Determine the [x, y] coordinate at the center of the cell enclosing the given text.  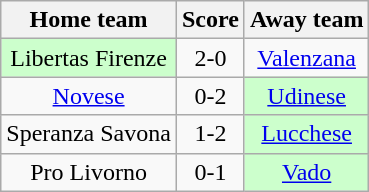
Speranza Savona [89, 134]
Pro Livorno [89, 172]
1-2 [210, 134]
2-0 [210, 58]
Home team [89, 20]
Lucchese [306, 134]
Udinese [306, 96]
Vado [306, 172]
Valenzana [306, 58]
0-1 [210, 172]
Libertas Firenze [89, 58]
Novese [89, 96]
0-2 [210, 96]
Away team [306, 20]
Score [210, 20]
